Detect which cell encompasses the target text, then output its [X, Y] center coordinate. 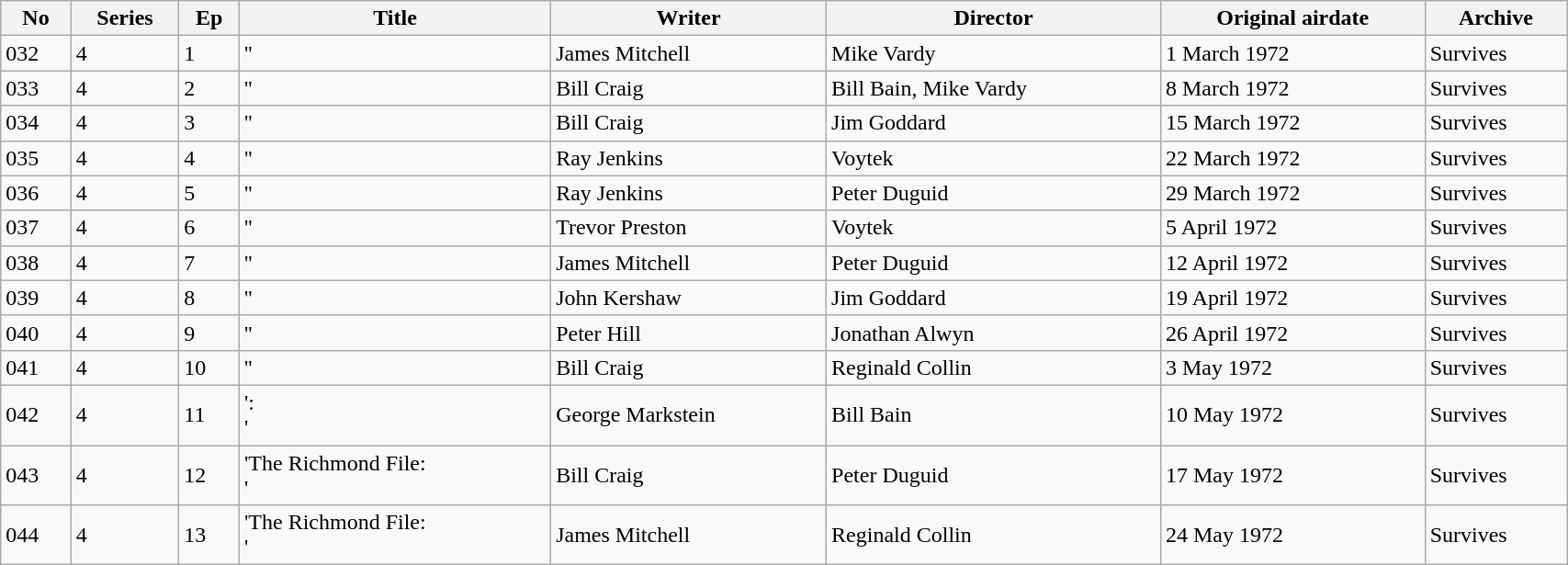
': ' [395, 415]
039 [36, 298]
Trevor Preston [689, 228]
7 [209, 263]
Jonathan Alwyn [994, 333]
29 March 1972 [1292, 193]
Original airdate [1292, 18]
Title [395, 18]
8 [209, 298]
1 March 1972 [1292, 53]
17 May 1972 [1292, 474]
Ep [209, 18]
19 April 1972 [1292, 298]
9 [209, 333]
040 [36, 333]
1 [209, 53]
12 [209, 474]
043 [36, 474]
George Markstein [689, 415]
No [36, 18]
Peter Hill [689, 333]
Bill Bain [994, 415]
26 April 1972 [1292, 333]
10 May 1972 [1292, 415]
Director [994, 18]
3 May 1972 [1292, 367]
032 [36, 53]
John Kershaw [689, 298]
037 [36, 228]
13 [209, 535]
5 [209, 193]
10 [209, 367]
15 March 1972 [1292, 123]
24 May 1972 [1292, 535]
041 [36, 367]
044 [36, 535]
033 [36, 88]
Mike Vardy [994, 53]
Writer [689, 18]
3 [209, 123]
038 [36, 263]
042 [36, 415]
036 [36, 193]
22 March 1972 [1292, 158]
5 April 1972 [1292, 228]
2 [209, 88]
8 March 1972 [1292, 88]
Bill Bain, Mike Vardy [994, 88]
12 April 1972 [1292, 263]
6 [209, 228]
11 [209, 415]
034 [36, 123]
035 [36, 158]
Series [125, 18]
Archive [1495, 18]
